Pinpoint the cell where the given text exists, returning its (x, y) midpoint coordinate. 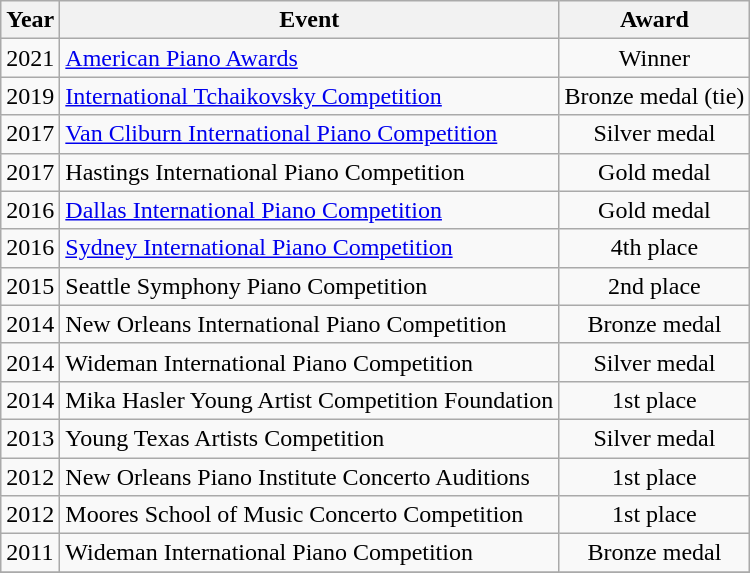
Young Texas Artists Competition (310, 438)
2019 (30, 96)
Dallas International Piano Competition (310, 210)
4th place (654, 248)
Award (654, 20)
2013 (30, 438)
2021 (30, 58)
Sydney International Piano Competition (310, 248)
New Orleans International Piano Competition (310, 324)
Moores School of Music Concerto Competition (310, 515)
Event (310, 20)
Bronze medal (tie) (654, 96)
New Orleans Piano Institute Concerto Auditions (310, 477)
Seattle Symphony Piano Competition (310, 286)
International Tchaikovsky Competition (310, 96)
Van Cliburn International Piano Competition (310, 134)
2nd place (654, 286)
Winner (654, 58)
Hastings International Piano Competition (310, 172)
2015 (30, 286)
Year (30, 20)
American Piano Awards (310, 58)
2011 (30, 553)
Mika Hasler Young Artist Competition Foundation (310, 400)
